Search for the cell housing the specified text and yield its [X, Y] center coordinate. 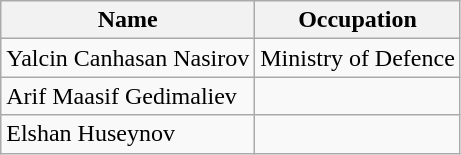
Name [128, 20]
Yalcin Canhasan Nasirov [128, 58]
Ministry of Defence [358, 58]
Elshan Huseynov [128, 134]
Arif Maasif Gedimaliev [128, 96]
Occupation [358, 20]
